From the cell containing the given text, extract its center point as [X, Y] coordinate. 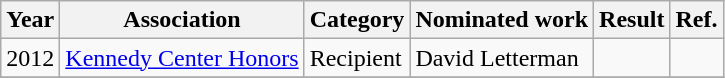
Kennedy Center Honors [182, 58]
Association [182, 20]
David Letterman [502, 58]
2012 [30, 58]
Nominated work [502, 20]
Ref. [696, 20]
Recipient [357, 58]
Result [632, 20]
Category [357, 20]
Year [30, 20]
